Search for the cell housing the specified text and yield its [x, y] center coordinate. 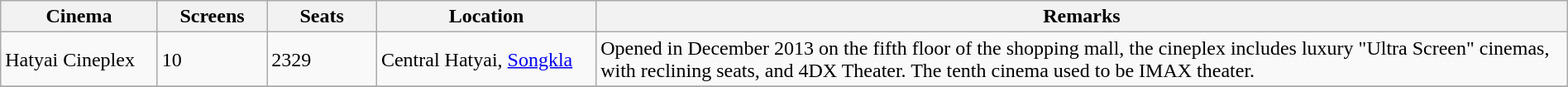
Hatyai Cineplex [79, 60]
Central Hatyai, Songkla [486, 60]
Screens [212, 17]
Remarks [1082, 17]
Location [486, 17]
Cinema [79, 17]
10 [212, 60]
2329 [323, 60]
Seats [323, 17]
